Return the (X, Y) coordinate for the center point of the cell that contains the specified text.  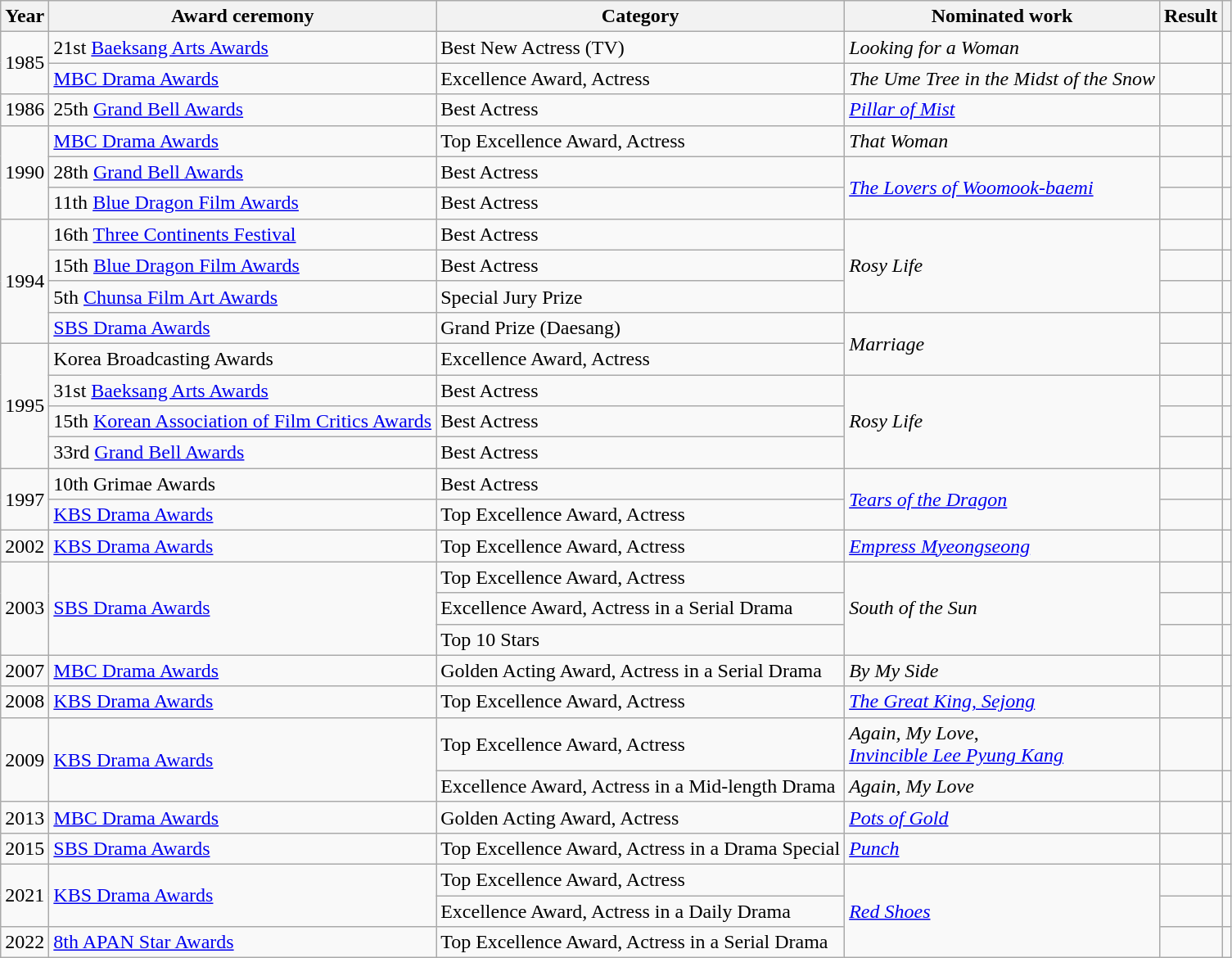
2022 (25, 942)
The Great King, Sejong (1002, 702)
1995 (25, 405)
2007 (25, 671)
Top Excellence Award, Actress in a Drama Special (640, 848)
Excellence Award, Actress in a Daily Drama (640, 911)
25th Grand Bell Awards (242, 110)
The Ume Tree in the Midst of the Snow (1002, 79)
Red Shoes (1002, 911)
Punch (1002, 848)
Category (640, 16)
2008 (25, 702)
31st Baeksang Arts Awards (242, 391)
Excellence Award, Actress in a Mid-length Drama (640, 786)
South of the Sun (1002, 608)
1997 (25, 499)
2013 (25, 817)
33rd Grand Bell Awards (242, 453)
Korea Broadcasting Awards (242, 359)
2009 (25, 760)
11th Blue Dragon Film Awards (242, 203)
Top 10 Stars (640, 639)
2021 (25, 895)
The Lovers of Woomook-baemi (1002, 188)
Marriage (1002, 343)
Year (25, 16)
Excellence Award, Actress in a Serial Drama (640, 608)
15th Blue Dragon Film Awards (242, 265)
Pillar of Mist (1002, 110)
Best New Actress (TV) (640, 47)
Empress Myeongseong (1002, 546)
Grand Prize (Daesang) (640, 328)
Pots of Gold (1002, 817)
Again, My Love, Invincible Lee Pyung Kang (1002, 743)
2015 (25, 848)
By My Side (1002, 671)
Tears of the Dragon (1002, 499)
Looking for a Woman (1002, 47)
That Woman (1002, 141)
Golden Acting Award, Actress in a Serial Drama (640, 671)
2003 (25, 608)
1994 (25, 281)
28th Grand Bell Awards (242, 172)
Top Excellence Award, Actress in a Serial Drama (640, 942)
Again, My Love (1002, 786)
Golden Acting Award, Actress (640, 817)
1990 (25, 172)
15th Korean Association of Film Critics Awards (242, 422)
16th Three Continents Festival (242, 234)
21st Baeksang Arts Awards (242, 47)
5th Chunsa Film Art Awards (242, 296)
Special Jury Prize (640, 296)
8th APAN Star Awards (242, 942)
1985 (25, 63)
Nominated work (1002, 16)
Award ceremony (242, 16)
10th Grimae Awards (242, 484)
Result (1190, 16)
2002 (25, 546)
1986 (25, 110)
